Determine the [x, y] coordinate at the center of the cell enclosing the given text.  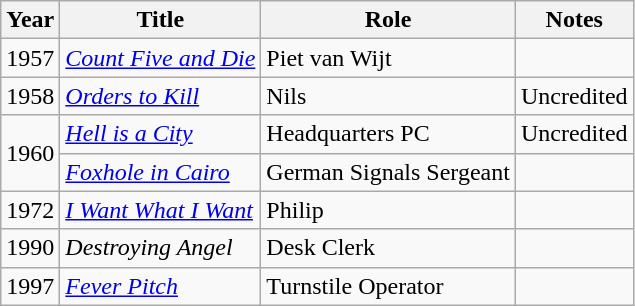
Orders to Kill [160, 96]
Role [388, 20]
Year [30, 20]
1997 [30, 286]
I Want What I Want [160, 210]
Hell is a City [160, 134]
Foxhole in Cairo [160, 172]
1960 [30, 153]
Notes [574, 20]
1957 [30, 58]
1972 [30, 210]
1958 [30, 96]
Desk Clerk [388, 248]
Turnstile Operator [388, 286]
Destroying Angel [160, 248]
Piet van Wijt [388, 58]
Title [160, 20]
Fever Pitch [160, 286]
Philip [388, 210]
1990 [30, 248]
German Signals Sergeant [388, 172]
Count Five and Die [160, 58]
Nils [388, 96]
Headquarters PC [388, 134]
